Capture the cell that displays the provided text and extract its [X, Y] central coordinate. 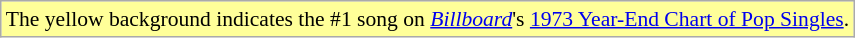
The yellow background indicates the #1 song on Billboard's 1973 Year-End Chart of Pop Singles. [428, 19]
